Pinpoint the cell where the given text exists, returning its (x, y) midpoint coordinate. 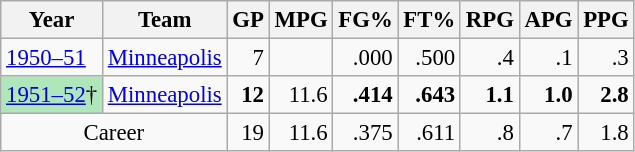
.8 (490, 133)
.7 (548, 133)
PPG (606, 20)
1.1 (490, 95)
1.8 (606, 133)
GP (248, 20)
1951–52† (52, 95)
.000 (366, 58)
12 (248, 95)
.1 (548, 58)
FG% (366, 20)
MPG (301, 20)
Year (52, 20)
2.8 (606, 95)
.3 (606, 58)
.375 (366, 133)
Team (164, 20)
APG (548, 20)
.643 (430, 95)
FT% (430, 20)
.500 (430, 58)
.414 (366, 95)
19 (248, 133)
7 (248, 58)
1950–51 (52, 58)
.4 (490, 58)
Career (114, 133)
1.0 (548, 95)
.611 (430, 133)
RPG (490, 20)
